Find where the given text appears and provide that cell's center as [x, y] coordinate. 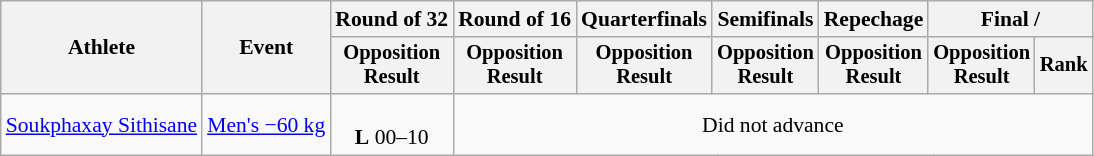
Quarterfinals [644, 19]
Did not advance [772, 124]
Event [266, 48]
Round of 16 [514, 19]
Men's −60 kg [266, 124]
L 00–10 [392, 124]
Athlete [102, 48]
Semifinals [766, 19]
Final / [1010, 19]
Round of 32 [392, 19]
Soukphaxay Sithisane [102, 124]
Rank [1064, 66]
Repechage [874, 19]
